Capture the cell that displays the provided text and extract its (X, Y) central coordinate. 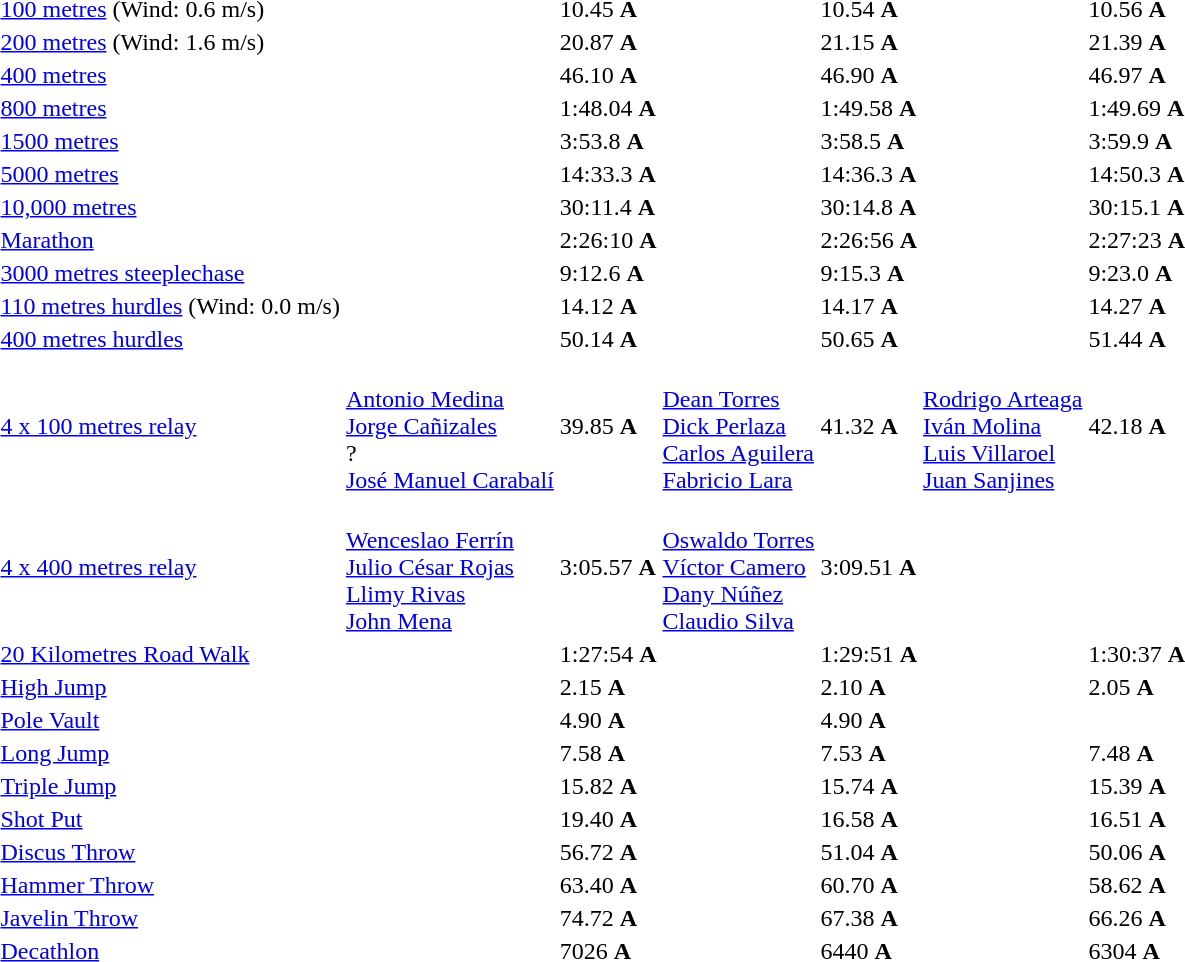
74.72 A (608, 918)
14.17 A (869, 306)
Dean TorresDick PerlazaCarlos AguileraFabricio Lara (738, 426)
Rodrigo ArteagaIván MolinaLuis VillaroelJuan Sanjines (1003, 426)
Antonio MedinaJorge Cañizales?José Manuel Carabalí (450, 426)
39.85 A (608, 426)
46.10 A (608, 75)
1:27:54 A (608, 654)
1:29:51 A (869, 654)
9:15.3 A (869, 273)
21.15 A (869, 42)
3:09.51 A (869, 567)
Wenceslao FerrínJulio César RojasLlimy RivasJohn Mena (450, 567)
15.82 A (608, 786)
2.15 A (608, 687)
2:26:10 A (608, 240)
30:11.4 A (608, 207)
7.53 A (869, 753)
9:12.6 A (608, 273)
50.14 A (608, 339)
15.74 A (869, 786)
Oswaldo TorresVíctor CameroDany NúñezClaudio Silva (738, 567)
56.72 A (608, 852)
41.32 A (869, 426)
3:05.57 A (608, 567)
7.58 A (608, 753)
2:26:56 A (869, 240)
3:58.5 A (869, 141)
60.70 A (869, 885)
63.40 A (608, 885)
51.04 A (869, 852)
20.87 A (608, 42)
14:33.3 A (608, 174)
16.58 A (869, 819)
46.90 A (869, 75)
14.12 A (608, 306)
2.10 A (869, 687)
19.40 A (608, 819)
30:14.8 A (869, 207)
67.38 A (869, 918)
14:36.3 A (869, 174)
3:53.8 A (608, 141)
1:49.58 A (869, 108)
1:48.04 A (608, 108)
50.65 A (869, 339)
